Scan for the cell matching the given text and deliver its (x, y) coordinate at center. 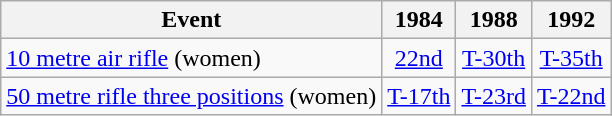
T-17th (419, 96)
T-30th (494, 58)
50 metre rifle three positions (women) (192, 96)
T-35th (571, 58)
10 metre air rifle (women) (192, 58)
1984 (419, 20)
Event (192, 20)
22nd (419, 58)
1988 (494, 20)
T-22nd (571, 96)
1992 (571, 20)
T-23rd (494, 96)
